Extract the [X, Y] coordinate from the center of the cell holding the provided text.  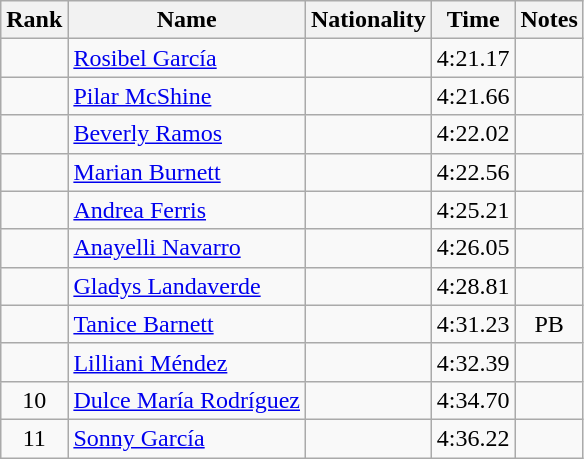
Andrea Ferris [187, 210]
Marian Burnett [187, 172]
Nationality [369, 20]
Lilliani Méndez [187, 362]
Beverly Ramos [187, 134]
4:22.56 [473, 172]
Dulce María Rodríguez [187, 400]
Name [187, 20]
Anayelli Navarro [187, 248]
4:22.02 [473, 134]
4:31.23 [473, 324]
Notes [549, 20]
Sonny García [187, 438]
Rank [34, 20]
4:32.39 [473, 362]
PB [549, 324]
Tanice Barnett [187, 324]
Time [473, 20]
4:28.81 [473, 286]
4:25.21 [473, 210]
Rosibel García [187, 58]
4:21.66 [473, 96]
11 [34, 438]
4:36.22 [473, 438]
4:26.05 [473, 248]
10 [34, 400]
4:34.70 [473, 400]
4:21.17 [473, 58]
Gladys Landaverde [187, 286]
Pilar McShine [187, 96]
